Locate the cell with the specified text and output its [X, Y] center coordinate. 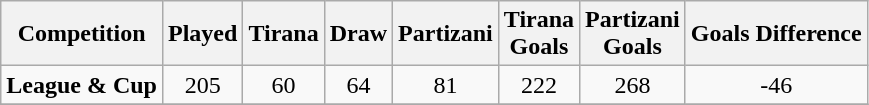
Tirana [284, 34]
Goals Difference [776, 34]
Competition [82, 34]
205 [202, 85]
60 [284, 85]
268 [633, 85]
Played [202, 34]
-46 [776, 85]
League & Cup [82, 85]
Partizani Goals [633, 34]
Tirana Goals [538, 34]
64 [358, 85]
Partizani [446, 34]
222 [538, 85]
81 [446, 85]
Draw [358, 34]
